Pinpoint the cell where the given text exists, returning its (X, Y) midpoint coordinate. 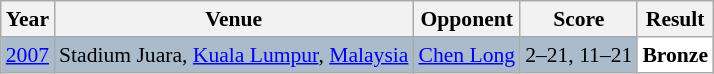
2007 (28, 55)
Opponent (466, 19)
Chen Long (466, 55)
Score (578, 19)
Bronze (675, 55)
Stadium Juara, Kuala Lumpur, Malaysia (234, 55)
Result (675, 19)
Year (28, 19)
Venue (234, 19)
2–21, 11–21 (578, 55)
